Provide the [X, Y] coordinate of the cell's center where the given text is located.  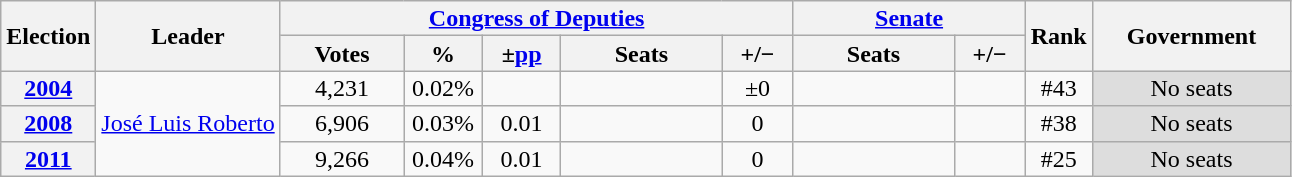
2008 [48, 124]
2011 [48, 158]
9,266 [342, 158]
#38 [1058, 124]
Rank [1058, 36]
6,906 [342, 124]
Election [48, 36]
Leader [188, 36]
Government [1192, 36]
Congress of Deputies [536, 18]
José Luis Roberto [188, 124]
0.02% [444, 88]
% [444, 54]
0.04% [444, 158]
2004 [48, 88]
±0 [758, 88]
Votes [342, 54]
Senate [909, 18]
#25 [1058, 158]
#43 [1058, 88]
4,231 [342, 88]
0.03% [444, 124]
±pp [522, 54]
